Determine the [X, Y] coordinate at the center of the cell enclosing the given text.  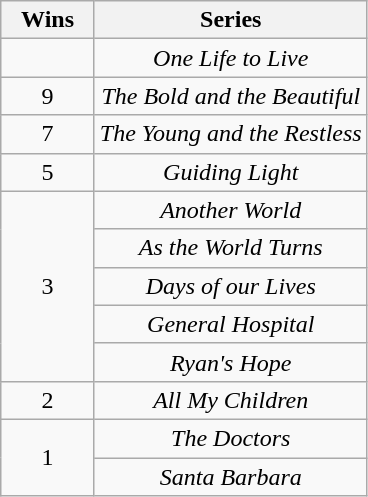
Series [230, 20]
General Hospital [230, 324]
One Life to Live [230, 58]
Wins [48, 20]
3 [48, 286]
The Bold and the Beautiful [230, 96]
Another World [230, 210]
2 [48, 400]
Guiding Light [230, 172]
As the World Turns [230, 248]
Ryan's Hope [230, 362]
7 [48, 134]
1 [48, 457]
The Young and the Restless [230, 134]
Days of our Lives [230, 286]
All My Children [230, 400]
Santa Barbara [230, 477]
5 [48, 172]
The Doctors [230, 438]
9 [48, 96]
